Scan for the cell matching the given text and deliver its [x, y] coordinate at center. 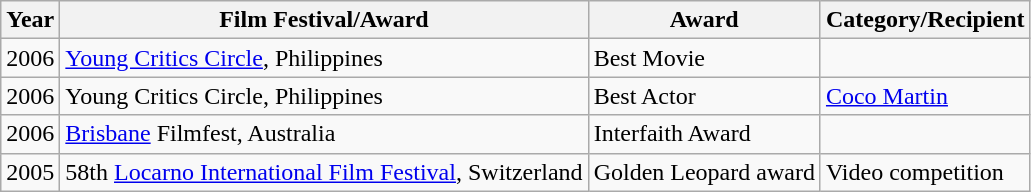
58th Locarno International Film Festival, Switzerland [324, 172]
Coco Martin [925, 96]
Year [30, 20]
Best Actor [704, 96]
Video competition [925, 172]
Best Movie [704, 58]
Film Festival/Award [324, 20]
Award [704, 20]
Category/Recipient [925, 20]
Interfaith Award [704, 134]
Brisbane Filmfest, Australia [324, 134]
2005 [30, 172]
Golden Leopard award [704, 172]
